Provide the [x, y] coordinate of the cell's center where the given text is located.  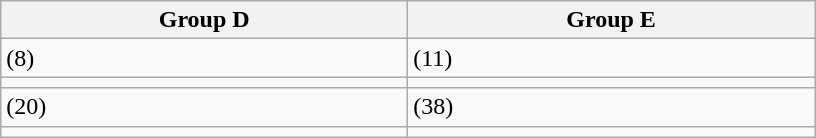
(11) [612, 58]
(8) [204, 58]
Group D [204, 20]
Group E [612, 20]
(38) [612, 107]
(20) [204, 107]
